Locate the cell with the specified text and output its (x, y) center coordinate. 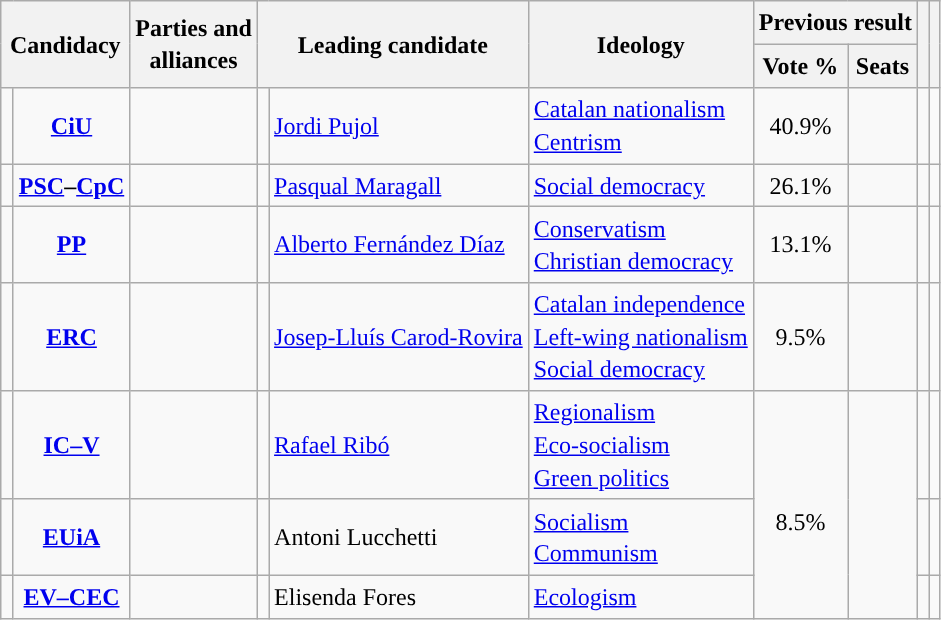
Vote % (800, 66)
Ecologism (640, 596)
CiU (71, 126)
Leading candidate (392, 44)
ERC (71, 337)
IC–V (71, 445)
PP (71, 245)
40.9% (800, 126)
Alberto Fernández Díaz (399, 245)
SocialismCommunism (640, 537)
Catalan nationalismCentrism (640, 126)
Seats (883, 66)
EV–CEC (71, 596)
Parties andalliances (194, 44)
26.1% (800, 186)
Social democracy (640, 186)
Elisenda Fores (399, 596)
EUiA (71, 537)
Rafael Ribó (399, 445)
13.1% (800, 245)
ConservatismChristian democracy (640, 245)
Candidacy (66, 44)
RegionalismEco-socialismGreen politics (640, 445)
9.5% (800, 337)
Catalan independenceLeft-wing nationalismSocial democracy (640, 337)
Josep-Lluís Carod-Rovira (399, 337)
Ideology (640, 44)
Jordi Pujol (399, 126)
Pasqual Maragall (399, 186)
Antoni Lucchetti (399, 537)
PSC–CpC (71, 186)
8.5% (800, 505)
Previous result (835, 22)
